Pinpoint the cell where the given text exists, returning its (X, Y) midpoint coordinate. 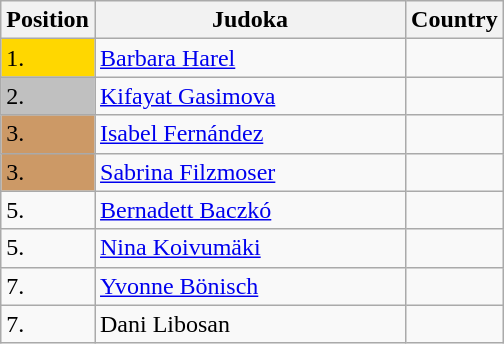
Judoka (250, 20)
1. (48, 58)
Dani Libosan (250, 324)
Position (48, 20)
Barbara Harel (250, 58)
Country (455, 20)
Sabrina Filzmoser (250, 172)
Kifayat Gasimova (250, 96)
Isabel Fernández (250, 134)
Nina Koivumäki (250, 248)
Bernadett Baczkó (250, 210)
Yvonne Bönisch (250, 286)
2. (48, 96)
